Pinpoint the cell where the given text exists, returning its (x, y) midpoint coordinate. 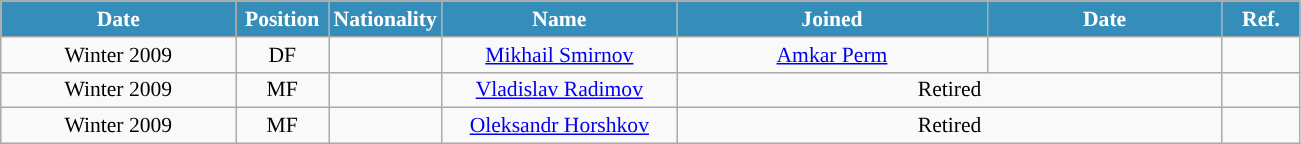
Amkar Perm (832, 55)
Nationality (384, 19)
Joined (832, 19)
DF (282, 55)
Position (282, 19)
Vladislav Radimov (560, 90)
Oleksandr Horshkov (560, 126)
Mikhail Smirnov (560, 55)
Name (560, 19)
Ref. (1261, 19)
